Detect which cell encompasses the target text, then output its (X, Y) center coordinate. 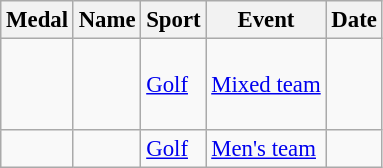
Medal (38, 20)
Sport (174, 20)
Name (107, 20)
Men's team (266, 149)
Mixed team (266, 85)
Event (266, 20)
Date (354, 20)
